Detect which cell encompasses the target text, then output its [X, Y] center coordinate. 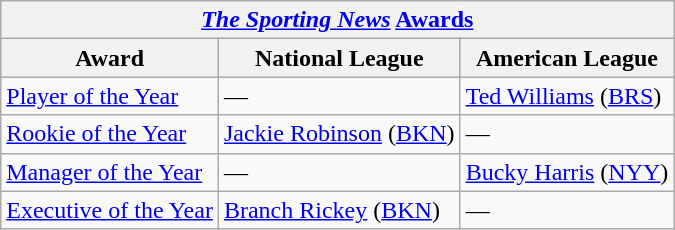
Executive of the Year [110, 210]
Rookie of the Year [110, 134]
Branch Rickey (BKN) [339, 210]
Award [110, 58]
Player of the Year [110, 96]
Jackie Robinson (BKN) [339, 134]
Bucky Harris (NYY) [567, 172]
The Sporting News Awards [338, 20]
American League [567, 58]
Ted Williams (BRS) [567, 96]
National League [339, 58]
Manager of the Year [110, 172]
